From the cell containing the given text, extract its center point as (x, y) coordinate. 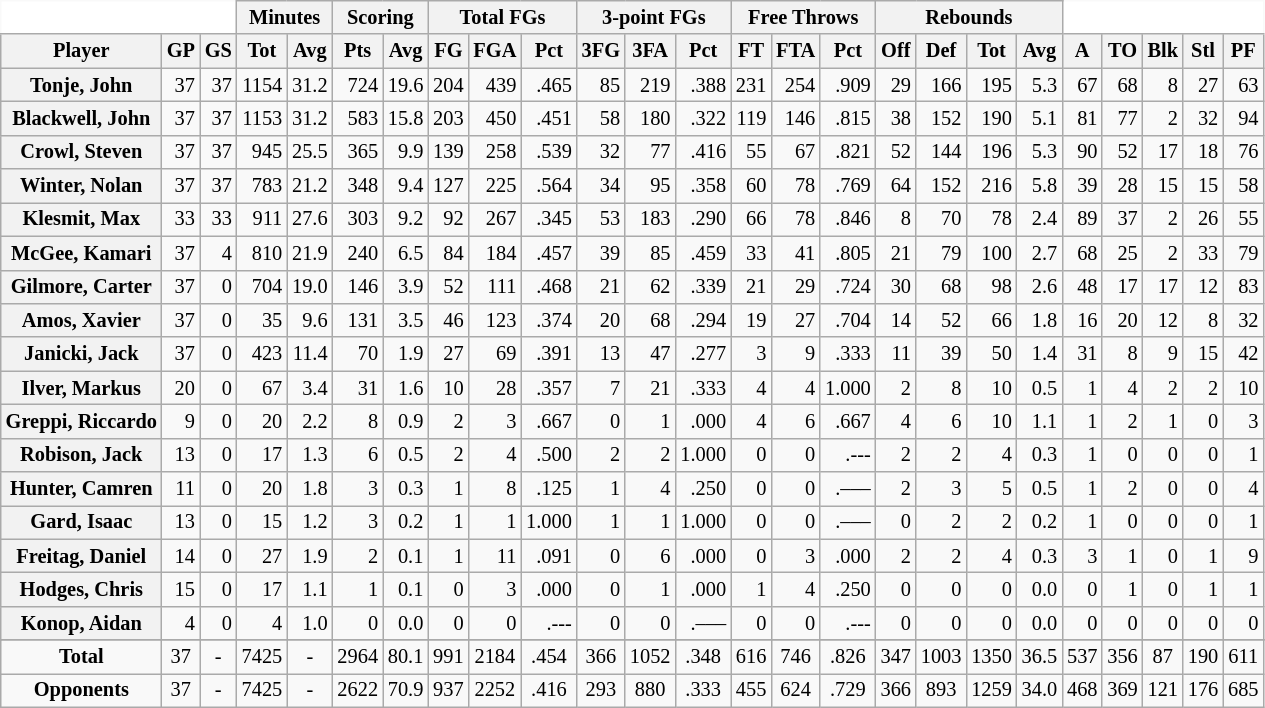
A (1082, 51)
98 (991, 287)
.457 (549, 253)
Janicki, Jack (82, 354)
16 (1082, 320)
Def (941, 51)
11.4 (310, 354)
611 (1243, 657)
63 (1243, 85)
783 (262, 186)
.704 (848, 320)
.769 (848, 186)
35 (262, 320)
92 (448, 219)
2622 (357, 690)
9.6 (310, 320)
1350 (991, 657)
3-point FGs (654, 17)
111 (494, 287)
166 (941, 85)
.846 (848, 219)
15.8 (406, 118)
203 (448, 118)
19.0 (310, 287)
.539 (549, 152)
.821 (848, 152)
2184 (494, 657)
303 (357, 219)
893 (941, 690)
.374 (549, 320)
Konop, Aidan (82, 623)
87 (1163, 657)
356 (1122, 657)
Gilmore, Carter (82, 287)
Tonje, John (82, 85)
6.5 (406, 253)
Scoring (380, 17)
2.4 (1040, 219)
41 (796, 253)
0.9 (406, 421)
36.5 (1040, 657)
450 (494, 118)
94 (1243, 118)
.451 (549, 118)
95 (650, 186)
Winter, Nolan (82, 186)
2.7 (1040, 253)
911 (262, 219)
Total (82, 657)
2964 (357, 657)
.564 (549, 186)
Pts (357, 51)
30 (896, 287)
1.6 (406, 388)
.388 (703, 85)
18 (1203, 152)
1259 (991, 690)
423 (262, 354)
144 (941, 152)
.815 (848, 118)
Crowl, Steven (82, 152)
196 (991, 152)
180 (650, 118)
184 (494, 253)
139 (448, 152)
231 (751, 85)
34 (601, 186)
1.4 (1040, 354)
7 (601, 388)
Robison, Jack (82, 455)
48 (1082, 287)
131 (357, 320)
Hunter, Camren (82, 489)
2252 (494, 690)
.391 (549, 354)
468 (1082, 690)
746 (796, 657)
.294 (703, 320)
880 (650, 690)
3.4 (310, 388)
240 (357, 253)
42 (1243, 354)
347 (896, 657)
Gard, Isaac (82, 522)
60 (751, 186)
80.1 (406, 657)
9.4 (406, 186)
90 (1082, 152)
62 (650, 287)
53 (601, 219)
1052 (650, 657)
5 (991, 489)
616 (751, 657)
3FA (650, 51)
365 (357, 152)
.724 (848, 287)
.805 (848, 253)
369 (1122, 690)
Blackwell, John (82, 118)
724 (357, 85)
Stl (1203, 51)
127 (448, 186)
FTA (796, 51)
2.2 (310, 421)
123 (494, 320)
.459 (703, 253)
64 (896, 186)
204 (448, 85)
Blk (1163, 51)
FT (751, 51)
Off (896, 51)
991 (448, 657)
TO (1122, 51)
.454 (549, 657)
1154 (262, 85)
Klesmit, Max (82, 219)
293 (601, 690)
Hodges, Chris (82, 589)
.909 (848, 85)
Player (82, 51)
219 (650, 85)
.729 (848, 690)
PF (1243, 51)
9.2 (406, 219)
FG (448, 51)
.357 (549, 388)
69 (494, 354)
.091 (549, 556)
624 (796, 690)
583 (357, 118)
Ilver, Markus (82, 388)
1.2 (310, 522)
3.9 (406, 287)
FGA (494, 51)
McGee, Kamari (82, 253)
.358 (703, 186)
21.9 (310, 253)
216 (991, 186)
Opponents (82, 690)
121 (1163, 690)
46 (448, 320)
89 (1082, 219)
254 (796, 85)
76 (1243, 152)
.290 (703, 219)
19.6 (406, 85)
704 (262, 287)
5.8 (1040, 186)
3.5 (406, 320)
.339 (703, 287)
1153 (262, 118)
945 (262, 152)
.277 (703, 354)
.826 (848, 657)
47 (650, 354)
Free Throws (804, 17)
267 (494, 219)
1.0 (310, 623)
Greppi, Riccardo (82, 421)
5.1 (1040, 118)
26 (1203, 219)
25.5 (310, 152)
Freitag, Daniel (82, 556)
83 (1243, 287)
176 (1203, 690)
GP (181, 51)
810 (262, 253)
21.2 (310, 186)
685 (1243, 690)
348 (357, 186)
50 (991, 354)
258 (494, 152)
84 (448, 253)
81 (1082, 118)
439 (494, 85)
1.3 (310, 455)
119 (751, 118)
1003 (941, 657)
.345 (549, 219)
Total FGs (502, 17)
.500 (549, 455)
.322 (703, 118)
GS (218, 51)
70.9 (406, 690)
537 (1082, 657)
.465 (549, 85)
225 (494, 186)
937 (448, 690)
2.6 (1040, 287)
.468 (549, 287)
25 (1122, 253)
100 (991, 253)
3FG (601, 51)
.125 (549, 489)
9.9 (406, 152)
183 (650, 219)
195 (991, 85)
27.6 (310, 219)
Rebounds (969, 17)
Amos, Xavier (82, 320)
Minutes (285, 17)
455 (751, 690)
34.0 (1040, 690)
38 (896, 118)
19 (751, 320)
.348 (703, 657)
